Scan for the cell matching the given text and deliver its [X, Y] coordinate at center. 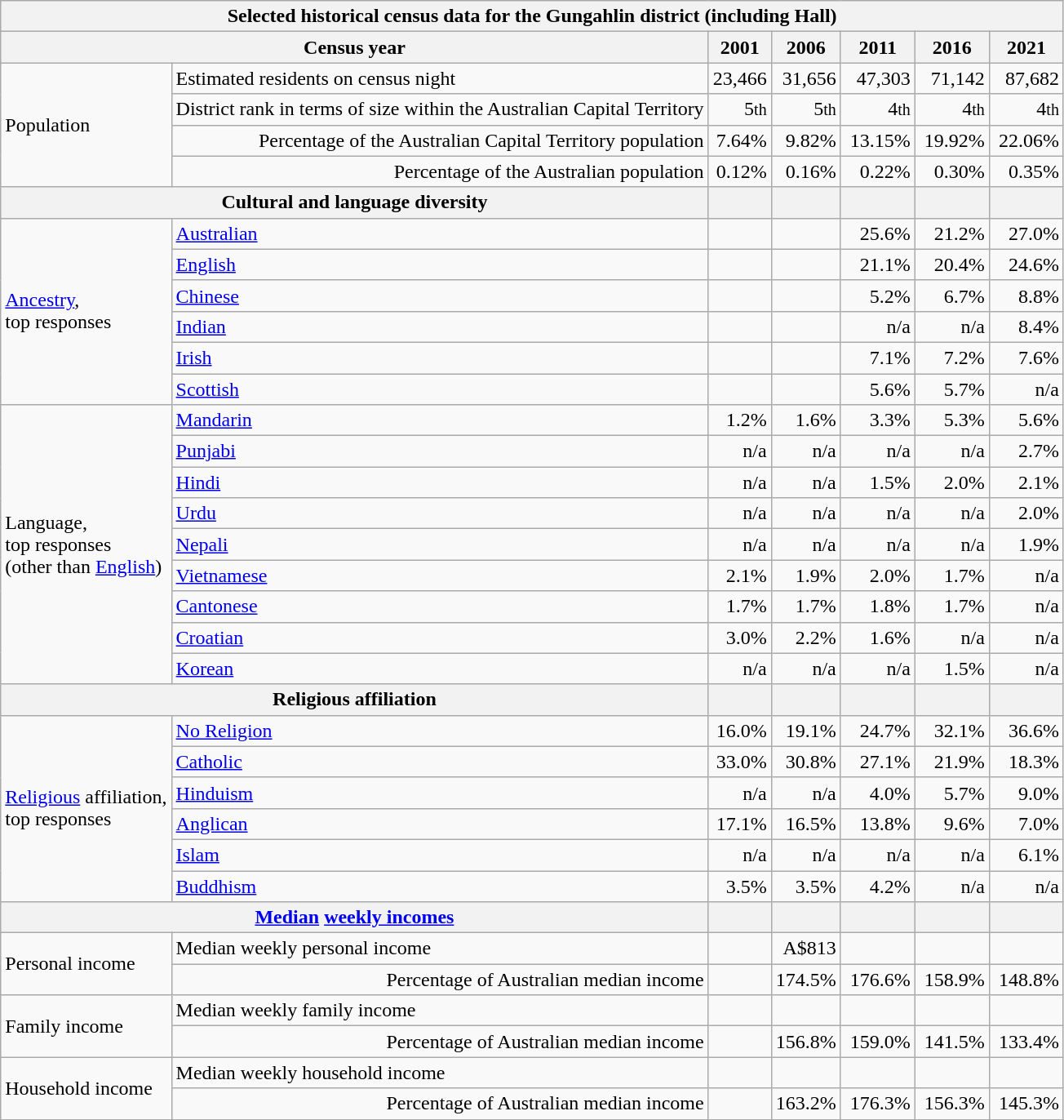
156.3% [951, 1104]
Population [86, 125]
Chinese [440, 296]
Indian [440, 327]
19.92% [951, 140]
Nepali [440, 544]
3.0% [739, 638]
25.6% [878, 233]
Selected historical census data for the Gungahlin district (including Hall) [532, 16]
Punjabi [440, 451]
Estimated residents on census night [440, 78]
159.0% [878, 1042]
36.6% [1026, 731]
22.06% [1026, 140]
No Religion [440, 731]
148.8% [1026, 980]
176.6% [878, 980]
1.8% [878, 607]
7.2% [951, 358]
0.22% [878, 171]
33.0% [739, 762]
0.30% [951, 171]
0.35% [1026, 171]
Hindi [440, 482]
District rank in terms of size within the Australian Capital Territory [440, 109]
7.0% [1026, 824]
9.0% [1026, 793]
16.0% [739, 731]
30.8% [806, 762]
21.2% [951, 233]
8.4% [1026, 327]
2006 [806, 47]
133.4% [1026, 1042]
Vietnamese [440, 576]
17.1% [739, 824]
Religious affiliation [354, 700]
Cantonese [440, 607]
71,142 [951, 78]
13.15% [878, 140]
Cultural and language diversity [354, 202]
Islam [440, 855]
A$813 [806, 949]
20.4% [951, 264]
3.3% [878, 420]
Urdu [440, 513]
6.7% [951, 296]
9.6% [951, 824]
8.8% [1026, 296]
32.1% [951, 731]
4.2% [878, 886]
4.0% [878, 793]
Korean [440, 669]
156.8% [806, 1042]
21.1% [878, 264]
Australian [440, 233]
16.5% [806, 824]
2021 [1026, 47]
Percentage of the Australian Capital Territory population [440, 140]
13.8% [878, 824]
2.2% [806, 638]
23,466 [739, 78]
7.6% [1026, 358]
7.1% [878, 358]
Median weekly incomes [354, 918]
141.5% [951, 1042]
176.3% [878, 1104]
21.9% [951, 762]
6.1% [1026, 855]
Catholic [440, 762]
5.3% [951, 420]
24.7% [878, 731]
Irish [440, 358]
0.16% [806, 171]
Buddhism [440, 886]
English [440, 264]
Croatian [440, 638]
Median weekly personal income [440, 949]
158.9% [951, 980]
18.3% [1026, 762]
5.2% [878, 296]
174.5% [806, 980]
9.82% [806, 140]
7.64% [739, 140]
2011 [878, 47]
31,656 [806, 78]
Hinduism [440, 793]
2001 [739, 47]
Scottish [440, 389]
Percentage of the Australian population [440, 171]
Anglican [440, 824]
Census year [354, 47]
1.2% [739, 420]
145.3% [1026, 1104]
27.1% [878, 762]
47,303 [878, 78]
24.6% [1026, 264]
2.7% [1026, 451]
Personal income [86, 964]
27.0% [1026, 233]
Family income [86, 1026]
Ancestry,top responses [86, 311]
19.1% [806, 731]
Religious affiliation,top responses [86, 808]
Mandarin [440, 420]
2016 [951, 47]
0.12% [739, 171]
Language,top responses(other than English) [86, 545]
Household income [86, 1088]
Median weekly household income [440, 1073]
Median weekly family income [440, 1011]
163.2% [806, 1104]
87,682 [1026, 78]
